Extract the [X, Y] coordinate from the center of the cell holding the provided text.  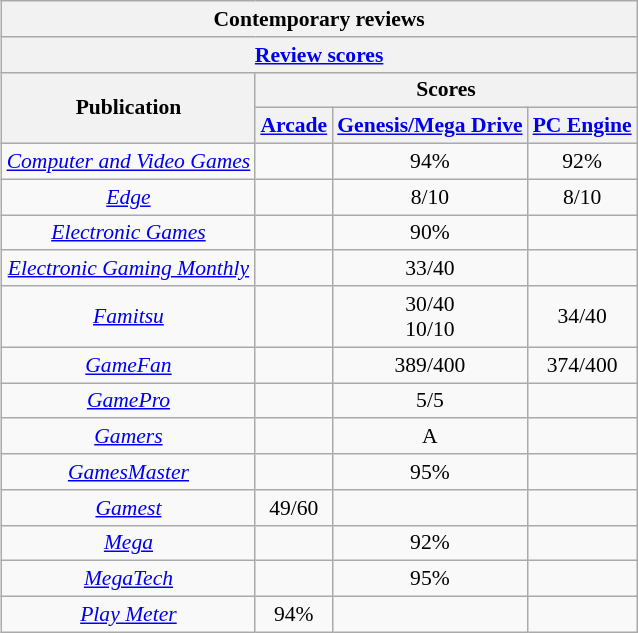
90% [430, 232]
Genesis/Mega Drive [430, 126]
Contemporary reviews [320, 19]
Play Meter [129, 614]
GamePro [129, 400]
34/40 [582, 316]
A [430, 436]
Edge [129, 197]
389/400 [430, 365]
PC Engine [582, 126]
Electronic Games [129, 232]
GameFan [129, 365]
Review scores [320, 54]
374/400 [582, 365]
Gamest [129, 507]
5/5 [430, 400]
Famitsu [129, 316]
GamesMaster [129, 472]
Mega [129, 543]
30/40 10/10 [430, 316]
Gamers [129, 436]
Computer and Video Games [129, 161]
Arcade [294, 126]
Scores [446, 90]
33/40 [430, 268]
Electronic Gaming Monthly [129, 268]
MegaTech [129, 579]
Publication [129, 108]
49/60 [294, 507]
